Identify which cell holds the provided text, then report its (x, y) central coordinate. 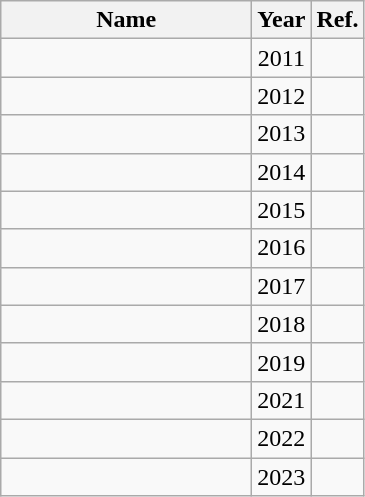
Year (282, 20)
Name (126, 20)
2023 (282, 477)
2021 (282, 400)
2017 (282, 286)
2015 (282, 210)
2011 (282, 58)
2014 (282, 172)
2016 (282, 248)
2018 (282, 324)
2013 (282, 134)
Ref. (338, 20)
2012 (282, 96)
2022 (282, 438)
2019 (282, 362)
